Locate the cell with the specified text and output its (X, Y) center coordinate. 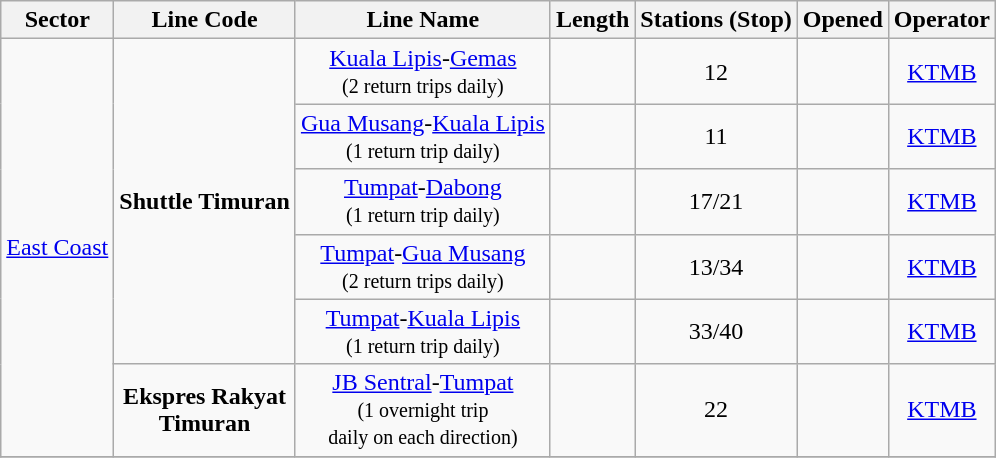
JB Sentral-Tumpat (1 overnight trip daily on each direction) (422, 410)
Tumpat-Gua Musang (2 return trips daily) (422, 266)
Line Name (422, 20)
Length (592, 20)
Gua Musang-Kuala Lipis (1 return trip daily) (422, 136)
17/21 (716, 202)
Operator (942, 20)
Sector (58, 20)
Shuttle Timuran (205, 202)
33/40 (716, 332)
Kuala Lipis-Gemas (2 return trips daily) (422, 72)
East Coast (58, 248)
Stations (Stop) (716, 20)
11 (716, 136)
Tumpat-Kuala Lipis (1 return trip daily) (422, 332)
Line Code (205, 20)
Tumpat-Dabong (1 return trip daily) (422, 202)
12 (716, 72)
13/34 (716, 266)
Opened (842, 20)
Ekspres Rakyat Timuran (205, 410)
22 (716, 410)
